Capture the cell that displays the provided text and extract its [x, y] central coordinate. 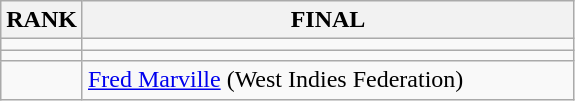
Fred Marville (West Indies Federation) [328, 80]
FINAL [328, 20]
RANK [42, 20]
